Return the (X, Y) coordinate for the center point of the cell that contains the specified text.  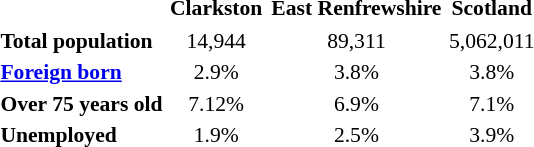
7.12% (216, 104)
2.9% (216, 72)
14,944 (216, 40)
3.8% (356, 72)
89,311 (356, 40)
6.9% (356, 104)
